Detect which cell encompasses the target text, then output its (x, y) center coordinate. 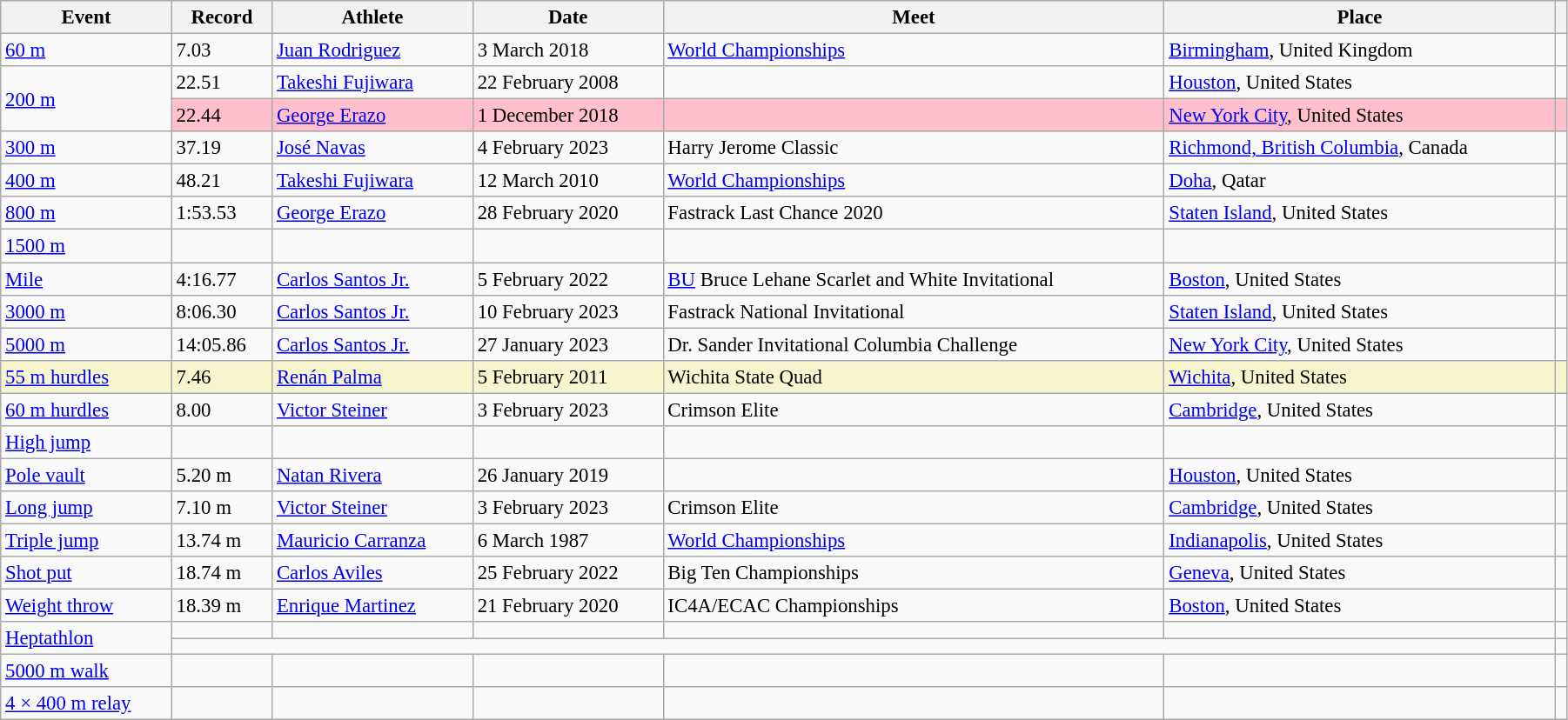
26 January 2019 (567, 475)
8:06.30 (221, 311)
Mile (87, 279)
High jump (87, 443)
27 January 2023 (567, 344)
Fastrack Last Chance 2020 (914, 213)
Meet (914, 17)
Richmond, British Columbia, Canada (1359, 148)
48.21 (221, 181)
400 m (87, 181)
5 February 2022 (567, 279)
800 m (87, 213)
21 February 2020 (567, 606)
13.74 m (221, 540)
18.74 m (221, 573)
5000 m walk (87, 671)
Record (221, 17)
Juan Rodriguez (372, 50)
Dr. Sander Invitational Columbia Challenge (914, 344)
18.39 m (221, 606)
Doha, Qatar (1359, 181)
37.19 (221, 148)
Indianapolis, United States (1359, 540)
7.03 (221, 50)
22.44 (221, 116)
Mauricio Carranza (372, 540)
4 × 400 m relay (87, 703)
Pole vault (87, 475)
55 m hurdles (87, 377)
Harry Jerome Classic (914, 148)
4:16.77 (221, 279)
Shot put (87, 573)
Event (87, 17)
4 February 2023 (567, 148)
7.46 (221, 377)
5 February 2011 (567, 377)
Fastrack National Invitational (914, 311)
Renán Palma (372, 377)
Triple jump (87, 540)
8.00 (221, 410)
3 March 2018 (567, 50)
5000 m (87, 344)
Wichita State Quad (914, 377)
1500 m (87, 246)
10 February 2023 (567, 311)
Enrique Martinez (372, 606)
Birmingham, United Kingdom (1359, 50)
Weight throw (87, 606)
Big Ten Championships (914, 573)
Heptathlon (87, 638)
BU Bruce Lehane Scarlet and White Invitational (914, 279)
3000 m (87, 311)
300 m (87, 148)
60 m hurdles (87, 410)
200 m (87, 99)
14:05.86 (221, 344)
Carlos Aviles (372, 573)
25 February 2022 (567, 573)
Athlete (372, 17)
Geneva, United States (1359, 573)
1 December 2018 (567, 116)
Natan Rivera (372, 475)
6 March 1987 (567, 540)
Place (1359, 17)
Wichita, United States (1359, 377)
60 m (87, 50)
22.51 (221, 83)
22 February 2008 (567, 83)
Date (567, 17)
28 February 2020 (567, 213)
IC4A/ECAC Championships (914, 606)
5.20 m (221, 475)
7.10 m (221, 508)
Long jump (87, 508)
12 March 2010 (567, 181)
1:53.53 (221, 213)
José Navas (372, 148)
